For the text-containing cell, return its midpoint in [x, y] coordinate format. 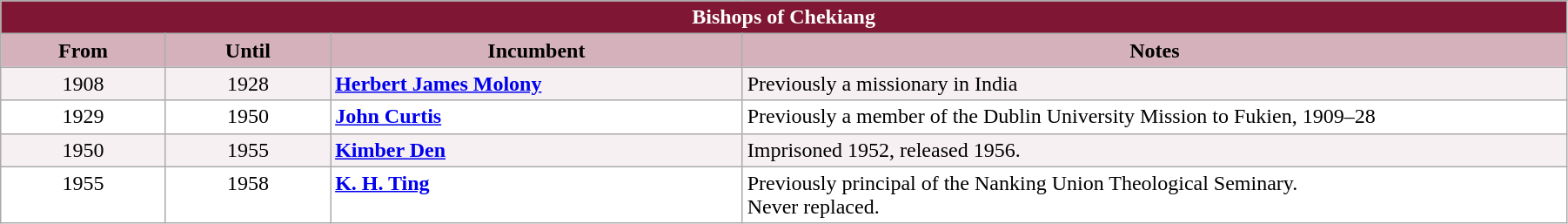
Previously a member of the Dublin University Mission to Fukien, 1909–28 [1154, 117]
1958 [247, 195]
Until [247, 51]
Bishops of Chekiang [784, 17]
1928 [247, 84]
Imprisoned 1952, released 1956. [1154, 150]
Notes [1154, 51]
1929 [84, 117]
Herbert James Molony [537, 84]
1908 [84, 84]
John Curtis [537, 117]
K. H. Ting [537, 195]
Previously principal of the Nanking Union Theological Seminary.Never replaced. [1154, 195]
From [84, 51]
Previously a missionary in India [1154, 84]
Kimber Den [537, 150]
Incumbent [537, 51]
